Find where the given text appears and provide that cell's center as [x, y] coordinate. 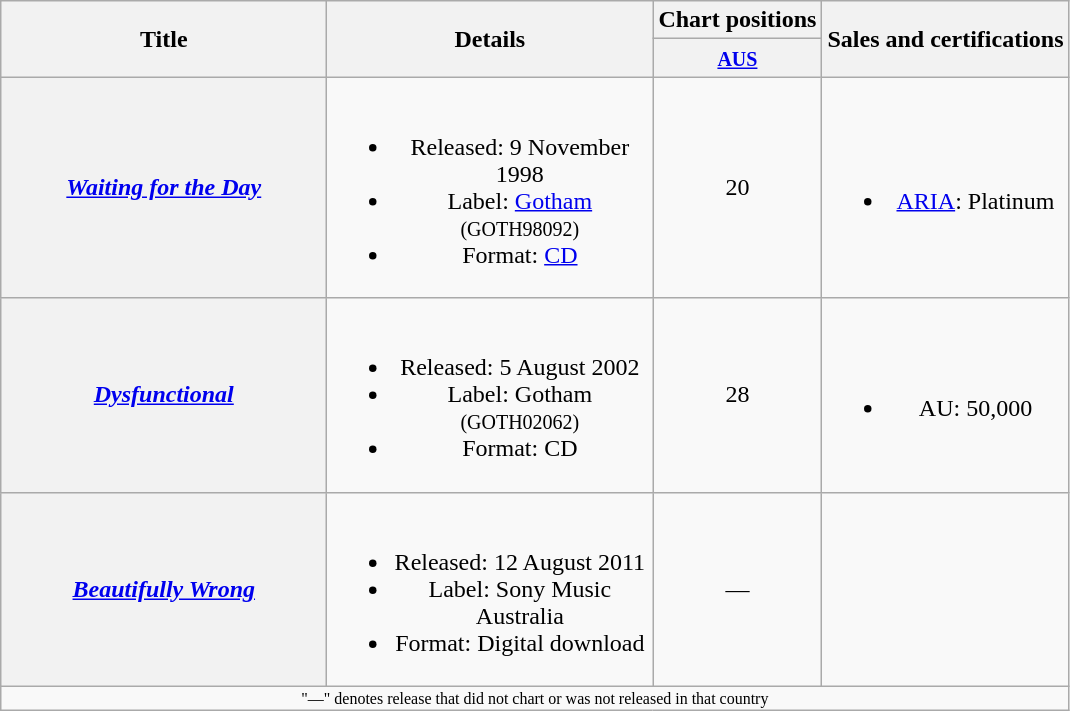
Dysfunctional [164, 395]
AU: 50,000 [946, 395]
ARIA: Platinum [946, 188]
Chart positions [738, 20]
20 [738, 188]
— [738, 589]
AUS [738, 58]
Beautifully Wrong [164, 589]
Released: 9 November 1998Label: Gotham (GOTH98092)Format: CD [490, 188]
Sales and certifications [946, 39]
Details [490, 39]
Waiting for the Day [164, 188]
28 [738, 395]
Released: 12 August 2011Label: Sony Music AustraliaFormat: Digital download [490, 589]
Title [164, 39]
Released: 5 August 2002Label: Gotham (GOTH02062)Format: CD [490, 395]
"—" denotes release that did not chart or was not released in that country [535, 698]
